Output the [x, y] coordinate of the center of the cell containing the given text.  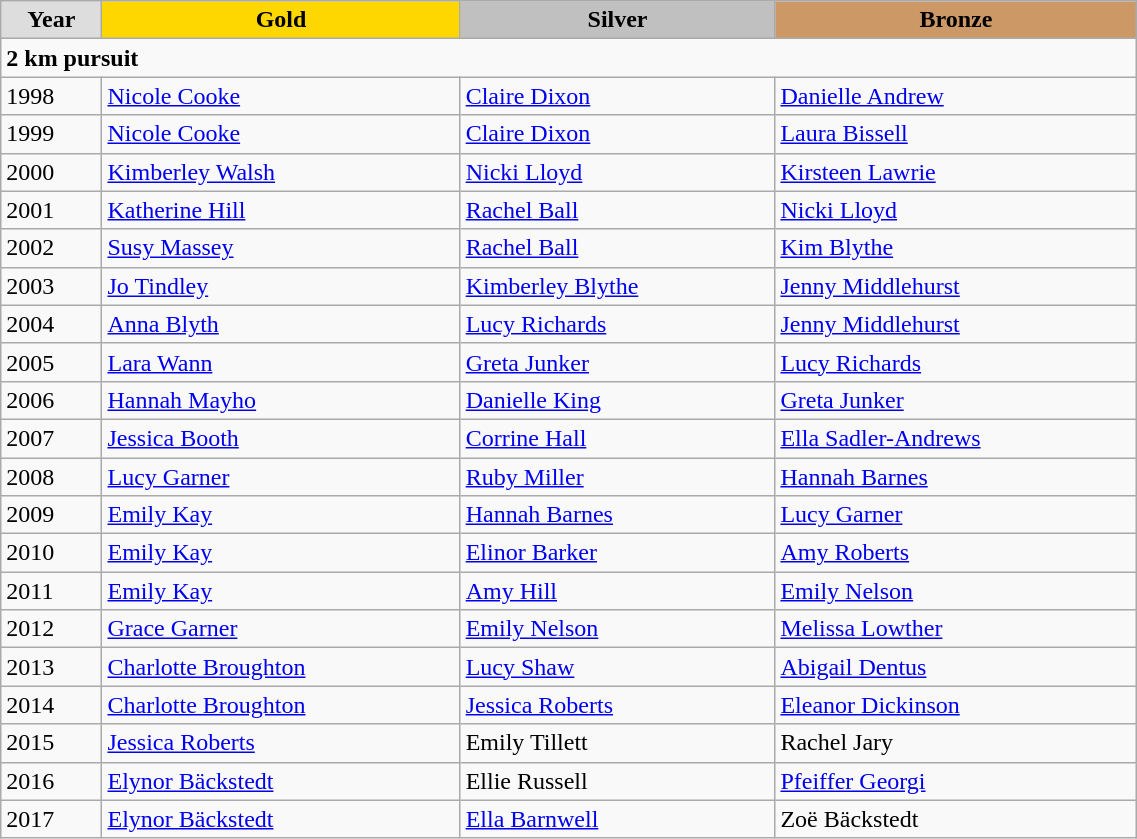
2013 [52, 667]
Abigail Dentus [956, 667]
Ella Barnwell [618, 819]
2012 [52, 629]
Anna Blyth [281, 324]
Amy Roberts [956, 553]
Laura Bissell [956, 134]
Pfeiffer Georgi [956, 781]
Rachel Jary [956, 743]
2015 [52, 743]
Katherine Hill [281, 210]
2017 [52, 819]
2003 [52, 286]
Grace Garner [281, 629]
Eleanor Dickinson [956, 705]
2005 [52, 362]
Danielle King [618, 400]
Kimberley Walsh [281, 172]
2000 [52, 172]
Hannah Mayho [281, 400]
2006 [52, 400]
Kirsteen Lawrie [956, 172]
2009 [52, 515]
2004 [52, 324]
2002 [52, 248]
Ruby Miller [618, 477]
Corrine Hall [618, 438]
2016 [52, 781]
2 km pursuit [569, 58]
Year [52, 20]
Melissa Lowther [956, 629]
Ellie Russell [618, 781]
Gold [281, 20]
Zoë Bäckstedt [956, 819]
1998 [52, 96]
Jessica Booth [281, 438]
Ella Sadler-Andrews [956, 438]
2011 [52, 591]
2007 [52, 438]
1999 [52, 134]
Danielle Andrew [956, 96]
Kim Blythe [956, 248]
Emily Tillett [618, 743]
2001 [52, 210]
Amy Hill [618, 591]
Jo Tindley [281, 286]
Lucy Shaw [618, 667]
Bronze [956, 20]
Silver [618, 20]
2010 [52, 553]
2008 [52, 477]
Elinor Barker [618, 553]
Susy Massey [281, 248]
Kimberley Blythe [618, 286]
Lara Wann [281, 362]
2014 [52, 705]
